Pinpoint the cell where the given text exists, returning its (x, y) midpoint coordinate. 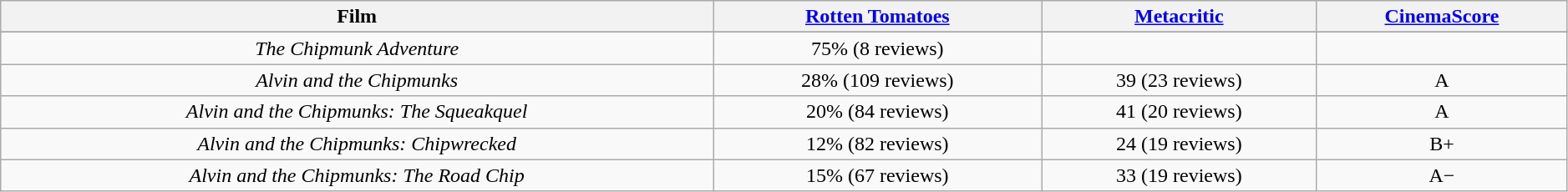
20% (84 reviews) (878, 112)
Alvin and the Chipmunks: The Road Chip (358, 175)
Film (358, 17)
39 (23 reviews) (1180, 80)
75% (8 reviews) (878, 48)
Alvin and the Chipmunks: Chipwrecked (358, 144)
12% (82 reviews) (878, 144)
B+ (1442, 144)
Alvin and the Chipmunks: The Squeakquel (358, 112)
The Chipmunk Adventure (358, 48)
28% (109 reviews) (878, 80)
Alvin and the Chipmunks (358, 80)
15% (67 reviews) (878, 175)
Metacritic (1180, 17)
Rotten Tomatoes (878, 17)
24 (19 reviews) (1180, 144)
33 (19 reviews) (1180, 175)
41 (20 reviews) (1180, 112)
A− (1442, 175)
CinemaScore (1442, 17)
